Pinpoint the cell where the given text exists, returning its (X, Y) midpoint coordinate. 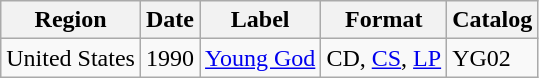
CD, CS, LP (384, 58)
United States (71, 58)
Format (384, 20)
1990 (170, 58)
Region (71, 20)
Catalog (492, 20)
YG02 (492, 58)
Date (170, 20)
Label (260, 20)
Young God (260, 58)
